Determine the (x, y) coordinate at the center of the cell enclosing the given text.  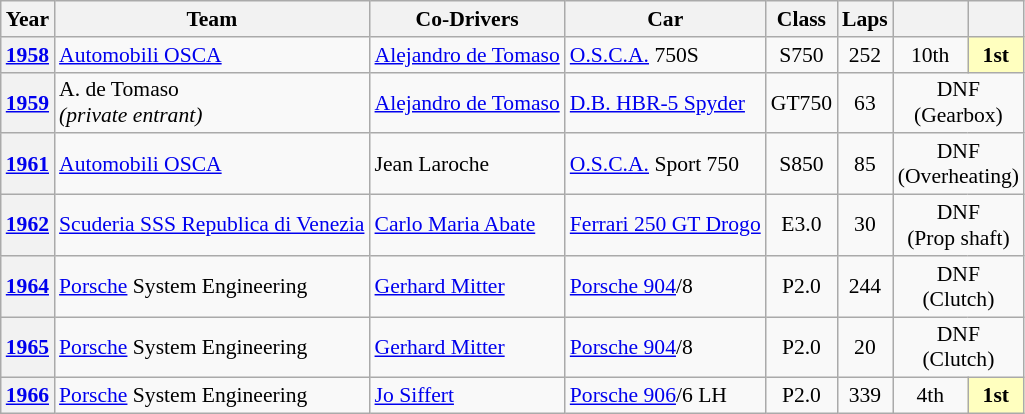
Porsche 906/6 LH (666, 396)
30 (865, 226)
DNF(Prop shaft) (958, 226)
S750 (802, 55)
63 (865, 102)
4th (930, 396)
244 (865, 286)
1958 (28, 55)
Laps (865, 19)
Year (28, 19)
Co-Drivers (468, 19)
GT750 (802, 102)
Scuderia SSS Republica di Venezia (212, 226)
Carlo Maria Abate (468, 226)
O.S.C.A. Sport 750 (666, 164)
10th (930, 55)
DNF(Gearbox) (958, 102)
1961 (28, 164)
D.B. HBR-5 Spyder (666, 102)
Team (212, 19)
339 (865, 396)
O.S.C.A. 750S (666, 55)
E3.0 (802, 226)
1964 (28, 286)
Class (802, 19)
Jean Laroche (468, 164)
Jo Siffert (468, 396)
1962 (28, 226)
Ferrari 250 GT Drogo (666, 226)
A. de Tomaso(private entrant) (212, 102)
1966 (28, 396)
DNF(Overheating) (958, 164)
85 (865, 164)
20 (865, 348)
1965 (28, 348)
S850 (802, 164)
252 (865, 55)
1959 (28, 102)
Car (666, 19)
